For the text-containing cell, return its midpoint in (X, Y) coordinate format. 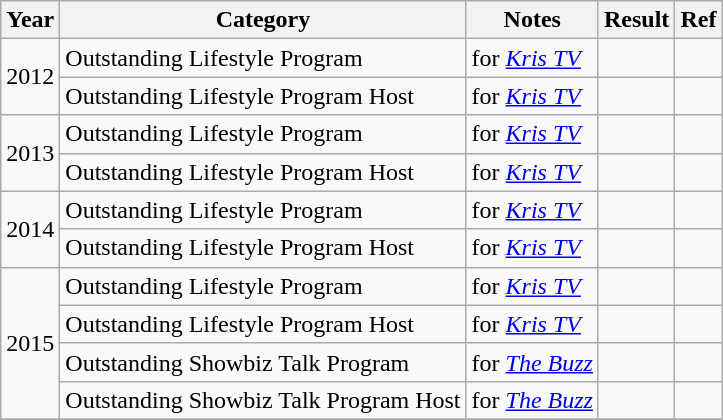
2013 (30, 153)
Ref (698, 20)
2015 (30, 343)
Result (636, 20)
Year (30, 20)
Outstanding Showbiz Talk Program Host (263, 400)
Outstanding Showbiz Talk Program (263, 362)
2012 (30, 77)
2014 (30, 229)
Notes (532, 20)
Category (263, 20)
